Return [X, Y] of the center of cell containing provided text 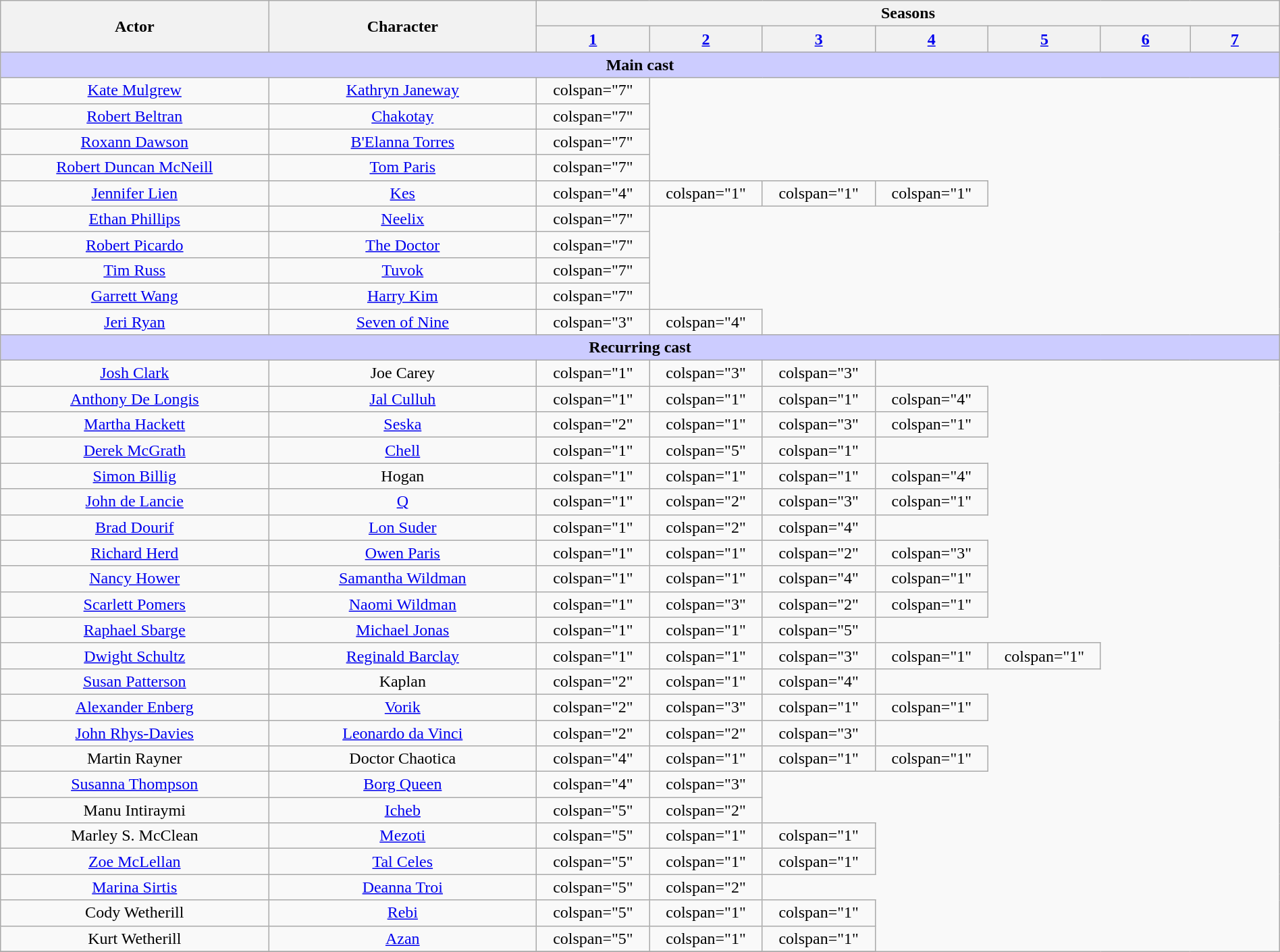
Simon Billig [135, 476]
Anthony De Longis [135, 399]
Robert Duncan McNeill [135, 167]
Jal Culluh [402, 399]
5 [1044, 39]
Samantha Wildman [402, 579]
Michael Jonas [402, 630]
Zoe McLellan [135, 862]
6 [1145, 39]
Richard Herd [135, 553]
Vorik [402, 707]
Chakotay [402, 116]
Marina Sirtis [135, 887]
Icheb [402, 810]
7 [1235, 39]
Kes [402, 193]
Chell [402, 450]
Jennifer Lien [135, 193]
Robert Beltran [135, 116]
Ethan Phillips [135, 219]
Joe Carey [402, 373]
Mezoti [402, 836]
Derek McGrath [135, 450]
Doctor Chaotica [402, 759]
Reginald Barclay [402, 656]
Susan Patterson [135, 681]
Lon Suder [402, 527]
Main cast [640, 65]
Kathryn Janeway [402, 90]
Naomi Wildman [402, 604]
Deanna Troi [402, 887]
Susanna Thompson [135, 785]
Owen Paris [402, 553]
Martin Rayner [135, 759]
1 [593, 39]
Martha Hackett [135, 425]
Tom Paris [402, 167]
Tuvok [402, 270]
Leonardo da Vinci [402, 733]
Kaplan [402, 681]
Manu Intiraymi [135, 810]
Seven of Nine [402, 322]
The Doctor [402, 244]
Tal Celes [402, 862]
B'Elanna Torres [402, 142]
Alexander Enberg [135, 707]
John de Lancie [135, 502]
3 [818, 39]
Dwight Schultz [135, 656]
4 [932, 39]
Robert Picardo [135, 244]
Scarlett Pomers [135, 604]
Harry Kim [402, 296]
Garrett Wang [135, 296]
Josh Clark [135, 373]
Kurt Wetherill [135, 938]
Hogan [402, 476]
Cody Wetherill [135, 913]
Nancy Hower [135, 579]
Roxann Dawson [135, 142]
Raphael Sbarge [135, 630]
Actor [135, 26]
Marley S. McClean [135, 836]
2 [706, 39]
Seasons [908, 14]
Rebi [402, 913]
Kate Mulgrew [135, 90]
Neelix [402, 219]
Recurring cast [640, 348]
Jeri Ryan [135, 322]
Borg Queen [402, 785]
Character [402, 26]
Seska [402, 425]
Brad Dourif [135, 527]
Tim Russ [135, 270]
Q [402, 502]
Azan [402, 938]
John Rhys-Davies [135, 733]
